Find where the given text appears and provide that cell's center as (X, Y) coordinate. 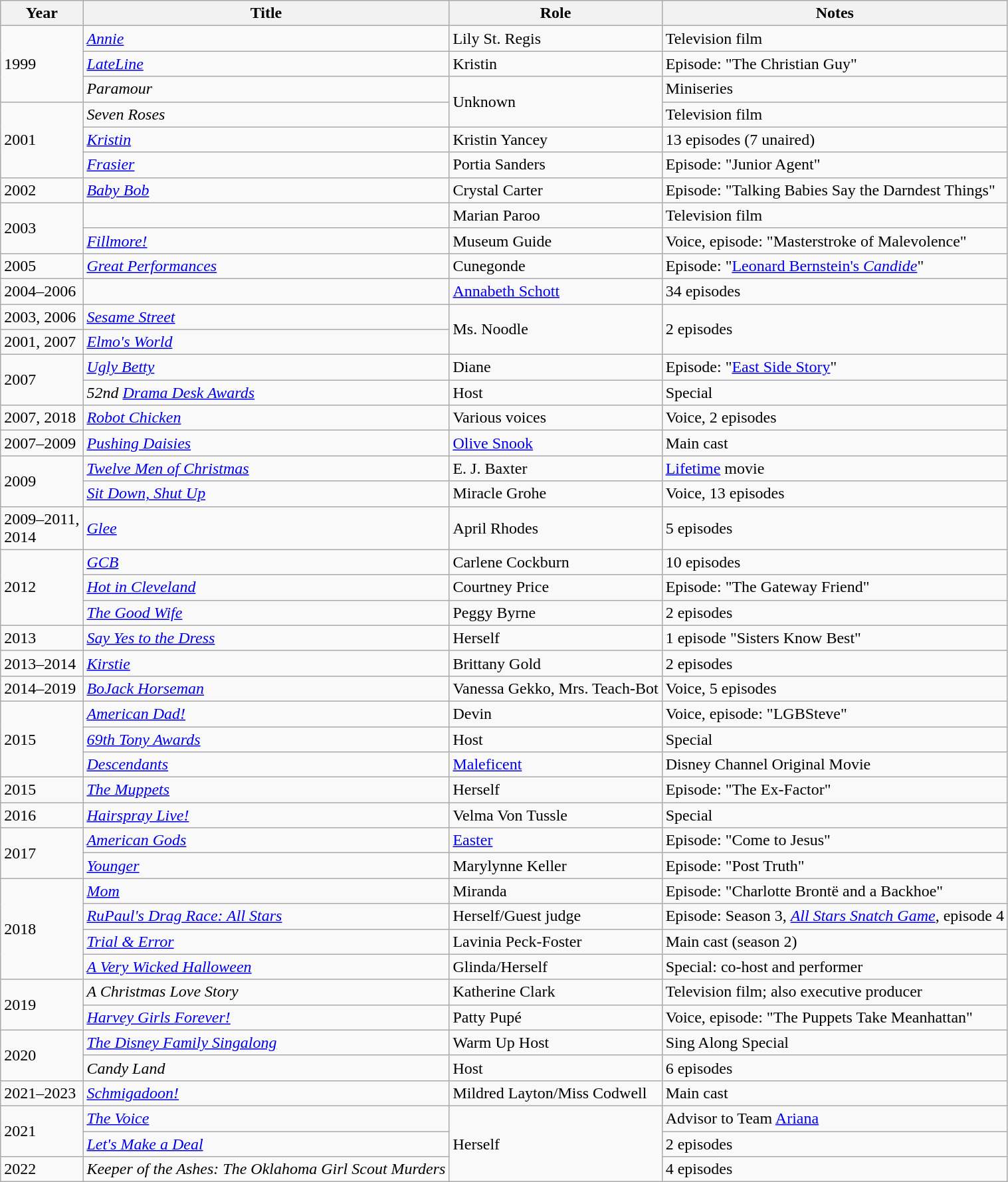
Devin (555, 714)
Velma Von Tussle (555, 815)
Say Yes to the Dress (266, 638)
Advisor to Team Ariana (835, 1118)
Lavinia Peck-Foster (555, 941)
Episode: "Post Truth" (835, 866)
Cunegonde (555, 266)
Crystal Carter (555, 190)
Various voices (555, 418)
Elmo's World (266, 342)
52nd Drama Desk Awards (266, 393)
Special: co-host and performer (835, 967)
Seven Roses (266, 114)
1 episode "Sisters Know Best" (835, 638)
Annabeth Schott (555, 291)
Voice, episode: "The Puppets Take Meanhattan" (835, 1017)
GCB (266, 562)
Carlene Cockburn (555, 562)
4 episodes (835, 1169)
2009 (42, 481)
Episode: "The Christian Guy" (835, 64)
34 episodes (835, 291)
Hairspray Live! (266, 815)
Glinda/Herself (555, 967)
5 episodes (835, 528)
Marylynne Keller (555, 866)
Twelve Men of Christmas (266, 468)
Miracle Grohe (555, 494)
13 episodes (7 unaired) (835, 140)
Episode: "Junior Agent" (835, 165)
Episode: "The Ex-Factor" (835, 790)
The Disney Family Singalong (266, 1042)
A Very Wicked Halloween (266, 967)
American Gods (266, 840)
Episode: "The Gateway Friend" (835, 587)
Notes (835, 13)
Episode: "Talking Babies Say the Darndest Things" (835, 190)
Schmigadoon! (266, 1093)
Voice, episode: "LGBSteve" (835, 714)
Great Performances (266, 266)
April Rhodes (555, 528)
Portia Sanders (555, 165)
Sing Along Special (835, 1042)
2021 (42, 1131)
2020 (42, 1055)
Olive Snook (555, 443)
Katherine Clark (555, 992)
Robot Chicken (266, 418)
Trial & Error (266, 941)
2017 (42, 853)
Paramour (266, 89)
Episode: "Charlotte Brontë and a Backhoe" (835, 891)
E. J. Baxter (555, 468)
LateLine (266, 64)
2007 (42, 380)
Year (42, 13)
Title (266, 13)
2009–2011,2014 (42, 528)
Lily St. Regis (555, 39)
Voice, episode: "Masterstroke of Malevolence" (835, 241)
Miniseries (835, 89)
Younger (266, 866)
Hot in Cleveland (266, 587)
Ms. Noodle (555, 330)
The Good Wife (266, 613)
RuPaul's Drag Race: All Stars (266, 916)
2013–2014 (42, 663)
2018 (42, 929)
Museum Guide (555, 241)
Candy Land (266, 1068)
2003 (42, 228)
A Christmas Love Story (266, 992)
2014–2019 (42, 688)
The Muppets (266, 790)
2013 (42, 638)
Maleficent (555, 765)
Mildred Layton/Miss Codwell (555, 1093)
Voice, 2 episodes (835, 418)
10 episodes (835, 562)
Role (555, 13)
Unknown (555, 102)
Let's Make a Deal (266, 1143)
2016 (42, 815)
Keeper of the Ashes: The Oklahoma Girl Scout Murders (266, 1169)
2004–2006 (42, 291)
Patty Pupé (555, 1017)
Frasier (266, 165)
6 episodes (835, 1068)
2007–2009 (42, 443)
2003, 2006 (42, 317)
Miranda (555, 891)
2022 (42, 1169)
Marian Paroo (555, 215)
American Dad! (266, 714)
Vanessa Gekko, Mrs. Teach-Bot (555, 688)
2002 (42, 190)
Harvey Girls Forever! (266, 1017)
2019 (42, 1005)
Annie (266, 39)
Mom (266, 891)
2007, 2018 (42, 418)
2012 (42, 587)
Diane (555, 367)
Sit Down, Shut Up (266, 494)
Disney Channel Original Movie (835, 765)
2001, 2007 (42, 342)
Episode: Season 3, All Stars Snatch Game, episode 4 (835, 916)
Episode: "Leonard Bernstein's Candide" (835, 266)
Episode: "Come to Jesus" (835, 840)
Courtney Price (555, 587)
Pushing Daisies (266, 443)
Voice, 13 episodes (835, 494)
69th Tony Awards (266, 739)
Peggy Byrne (555, 613)
Voice, 5 episodes (835, 688)
Television film; also executive producer (835, 992)
Fillmore! (266, 241)
Sesame Street (266, 317)
2005 (42, 266)
Baby Bob (266, 190)
Kirstie (266, 663)
Main cast (season 2) (835, 941)
Ugly Betty (266, 367)
2021–2023 (42, 1093)
Easter (555, 840)
BoJack Horseman (266, 688)
Warm Up Host (555, 1042)
Kristin Yancey (555, 140)
Glee (266, 528)
Descendants (266, 765)
2001 (42, 140)
Brittany Gold (555, 663)
Herself/Guest judge (555, 916)
The Voice (266, 1118)
Lifetime movie (835, 468)
Episode: "East Side Story" (835, 367)
1999 (42, 64)
